Detect which cell encompasses the target text, then output its [x, y] center coordinate. 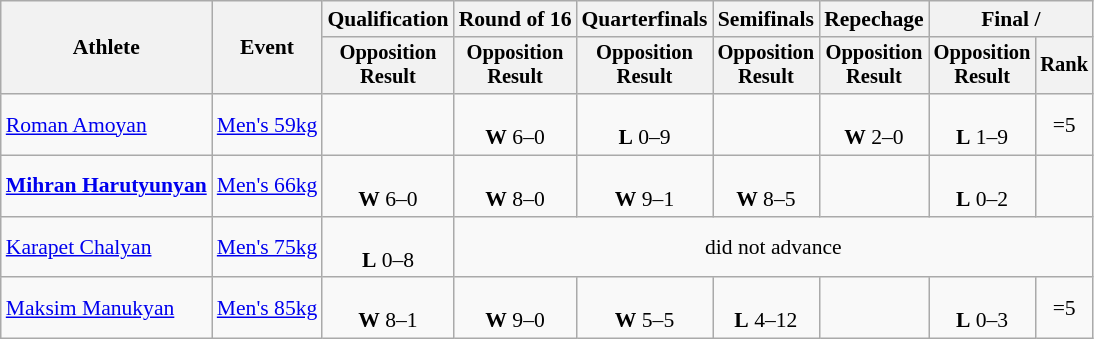
Men's 85kg [268, 308]
W 2–0 [874, 124]
Round of 16 [516, 19]
Roman Amoyan [106, 124]
Men's 75kg [268, 248]
Athlete [106, 48]
W 5–5 [644, 308]
W 8–5 [766, 186]
Maksim Manukyan [106, 308]
L 0–2 [982, 186]
W 8–0 [516, 186]
L 1–9 [982, 124]
Final / [1011, 19]
W 9–1 [644, 186]
Mihran Harutyunyan [106, 186]
L 0–3 [982, 308]
Qualification [388, 19]
Event [268, 48]
Semifinals [766, 19]
Repechage [874, 19]
Karapet Chalyan [106, 248]
L 0–9 [644, 124]
Rank [1064, 66]
did not advance [774, 248]
Quarterfinals [644, 19]
Men's 66kg [268, 186]
Men's 59kg [268, 124]
L 4–12 [766, 308]
W 9–0 [516, 308]
W 8–1 [388, 308]
L 0–8 [388, 248]
